For the text-containing cell, return its midpoint in [X, Y] coordinate format. 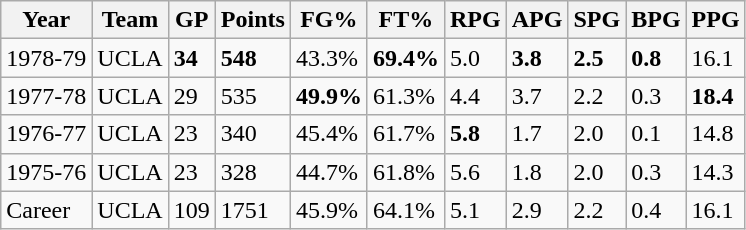
109 [192, 210]
BPG [656, 20]
0.1 [656, 134]
PPG [716, 20]
5.0 [475, 58]
RPG [475, 20]
18.4 [716, 96]
2.9 [537, 210]
49.9% [328, 96]
45.4% [328, 134]
SPG [597, 20]
Points [252, 20]
1975-76 [46, 172]
29 [192, 96]
3.8 [537, 58]
34 [192, 58]
64.1% [406, 210]
4.4 [475, 96]
548 [252, 58]
0.8 [656, 58]
1978-79 [46, 58]
0.4 [656, 210]
328 [252, 172]
1977-78 [46, 96]
1976-77 [46, 134]
1.7 [537, 134]
44.7% [328, 172]
45.9% [328, 210]
APG [537, 20]
14.8 [716, 134]
2.5 [597, 58]
535 [252, 96]
61.3% [406, 96]
Team [130, 20]
61.8% [406, 172]
1.8 [537, 172]
5.8 [475, 134]
Year [46, 20]
340 [252, 134]
3.7 [537, 96]
Career [46, 210]
43.3% [328, 58]
FG% [328, 20]
1751 [252, 210]
GP [192, 20]
61.7% [406, 134]
5.6 [475, 172]
5.1 [475, 210]
14.3 [716, 172]
FT% [406, 20]
69.4% [406, 58]
